Scan for the cell matching the given text and deliver its (X, Y) coordinate at center. 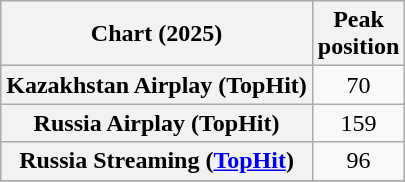
Russia Airplay (TopHit) (157, 123)
159 (358, 123)
Kazakhstan Airplay (TopHit) (157, 85)
70 (358, 85)
96 (358, 161)
Russia Streaming (TopHit) (157, 161)
Peakposition (358, 34)
Chart (2025) (157, 34)
